Provide the (x, y) coordinate of the cell's center where the given text is located.  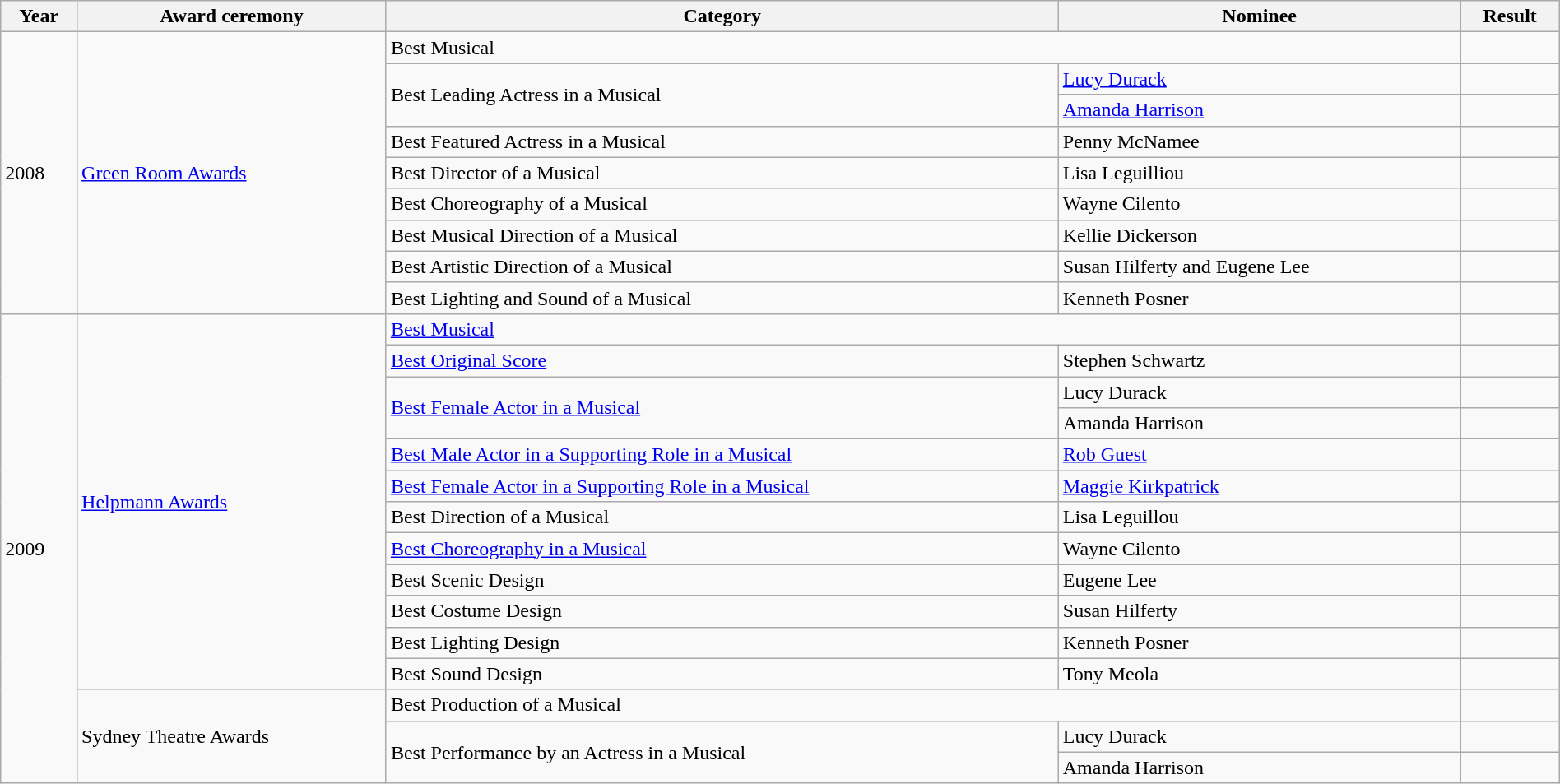
Helpmann Awards (232, 502)
Lisa Leguillou (1259, 517)
2008 (39, 173)
2009 (39, 548)
Year (39, 16)
Penny McNamee (1259, 141)
Best Female Actor in a Supporting Role in a Musical (722, 486)
Best Original Score (722, 360)
Best Artistic Direction of a Musical (722, 267)
Category (722, 16)
Lisa Leguilliou (1259, 173)
Sydney Theatre Awards (232, 736)
Best Production of a Musical (923, 705)
Best Featured Actress in a Musical (722, 141)
Best Lighting Design (722, 643)
Best Sound Design (722, 674)
Best Lighting and Sound of a Musical (722, 298)
Result (1510, 16)
Susan Hilferty and Eugene Lee (1259, 267)
Kellie Dickerson (1259, 235)
Best Direction of a Musical (722, 517)
Rob Guest (1259, 455)
Stephen Schwartz (1259, 360)
Best Choreography in a Musical (722, 549)
Best Director of a Musical (722, 173)
Best Leading Actress in a Musical (722, 95)
Best Musical Direction of a Musical (722, 235)
Best Performance by an Actress in a Musical (722, 752)
Susan Hilferty (1259, 611)
Best Costume Design (722, 611)
Best Choreography of a Musical (722, 204)
Tony Meola (1259, 674)
Best Male Actor in a Supporting Role in a Musical (722, 455)
Maggie Kirkpatrick (1259, 486)
Best Female Actor in a Musical (722, 408)
Green Room Awards (232, 173)
Nominee (1259, 16)
Eugene Lee (1259, 580)
Best Scenic Design (722, 580)
Award ceremony (232, 16)
